Scan for the cell matching the given text and deliver its (X, Y) coordinate at center. 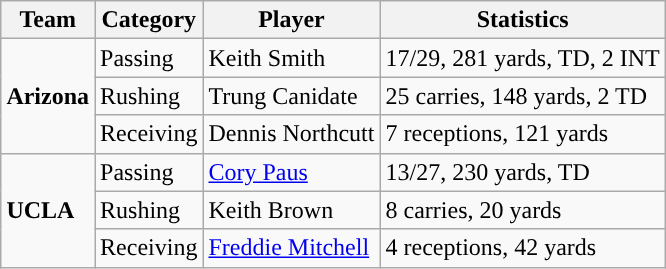
Cory Paus (292, 172)
Freddie Mitchell (292, 248)
7 receptions, 121 yards (522, 134)
Keith Smith (292, 58)
13/27, 230 yards, TD (522, 172)
Dennis Northcutt (292, 134)
Statistics (522, 20)
8 carries, 20 yards (522, 210)
17/29, 281 yards, TD, 2 INT (522, 58)
Team (48, 20)
Category (149, 20)
25 carries, 148 yards, 2 TD (522, 96)
4 receptions, 42 yards (522, 248)
Trung Canidate (292, 96)
Player (292, 20)
Keith Brown (292, 210)
UCLA (48, 210)
Arizona (48, 96)
